Return the [X, Y] coordinate for the center point of the cell that contains the specified text.  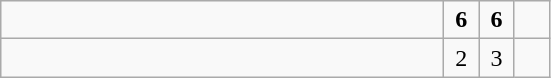
2 [462, 58]
3 [496, 58]
